Locate the cell with the specified text and output its [X, Y] center coordinate. 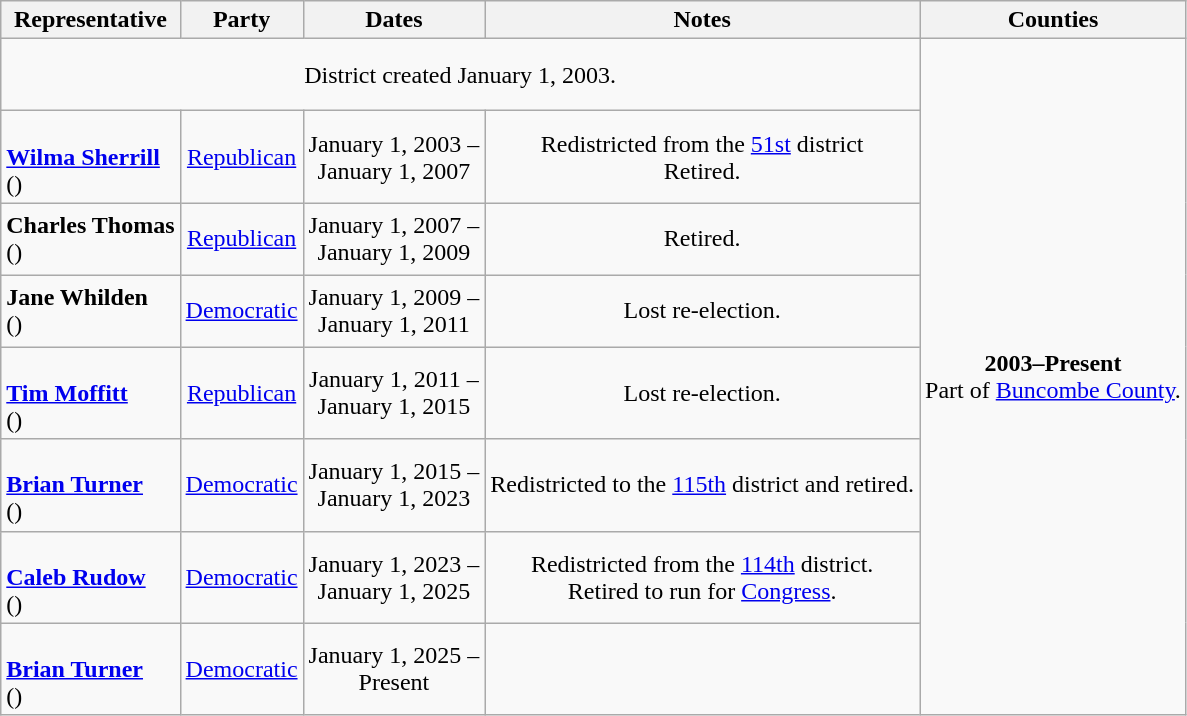
Wilma Sherrill() [90, 157]
Party [242, 20]
January 1, 2003 – January 1, 2007 [394, 157]
Redistricted from the 51st district Retired. [702, 157]
January 1, 2015 – January 1, 2023 [394, 485]
January 1, 2007 – January 1, 2009 [394, 239]
Caleb Rudow() [90, 577]
Representative [90, 20]
District created January 1, 2003. [460, 75]
Redistricted from the 114th district. Retired to run for Congress. [702, 577]
Tim Moffitt() [90, 393]
Notes [702, 20]
January 1, 2009 – January 1, 2011 [394, 311]
Counties [1054, 20]
January 1, 2025 – Present [394, 669]
Dates [394, 20]
Redistricted to the 115th district and retired. [702, 485]
2003–Present Part of Buncombe County. [1054, 377]
January 1, 2023 – January 1, 2025 [394, 577]
Jane Whilden() [90, 311]
Charles Thomas() [90, 239]
Retired. [702, 239]
January 1, 2011 – January 1, 2015 [394, 393]
